Pinpoint the cell where the given text exists, returning its [x, y] midpoint coordinate. 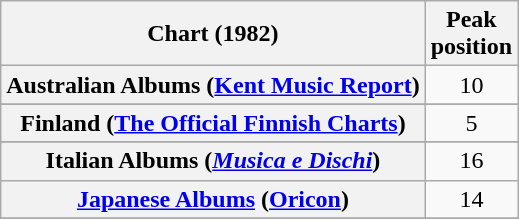
16 [471, 161]
Peakposition [471, 34]
5 [471, 123]
Italian Albums (Musica e Dischi) [213, 161]
14 [471, 199]
10 [471, 85]
Chart (1982) [213, 34]
Finland (The Official Finnish Charts) [213, 123]
Japanese Albums (Oricon) [213, 199]
Australian Albums (Kent Music Report) [213, 85]
